Provide the [X, Y] coordinate of the cell's center where the given text is located.  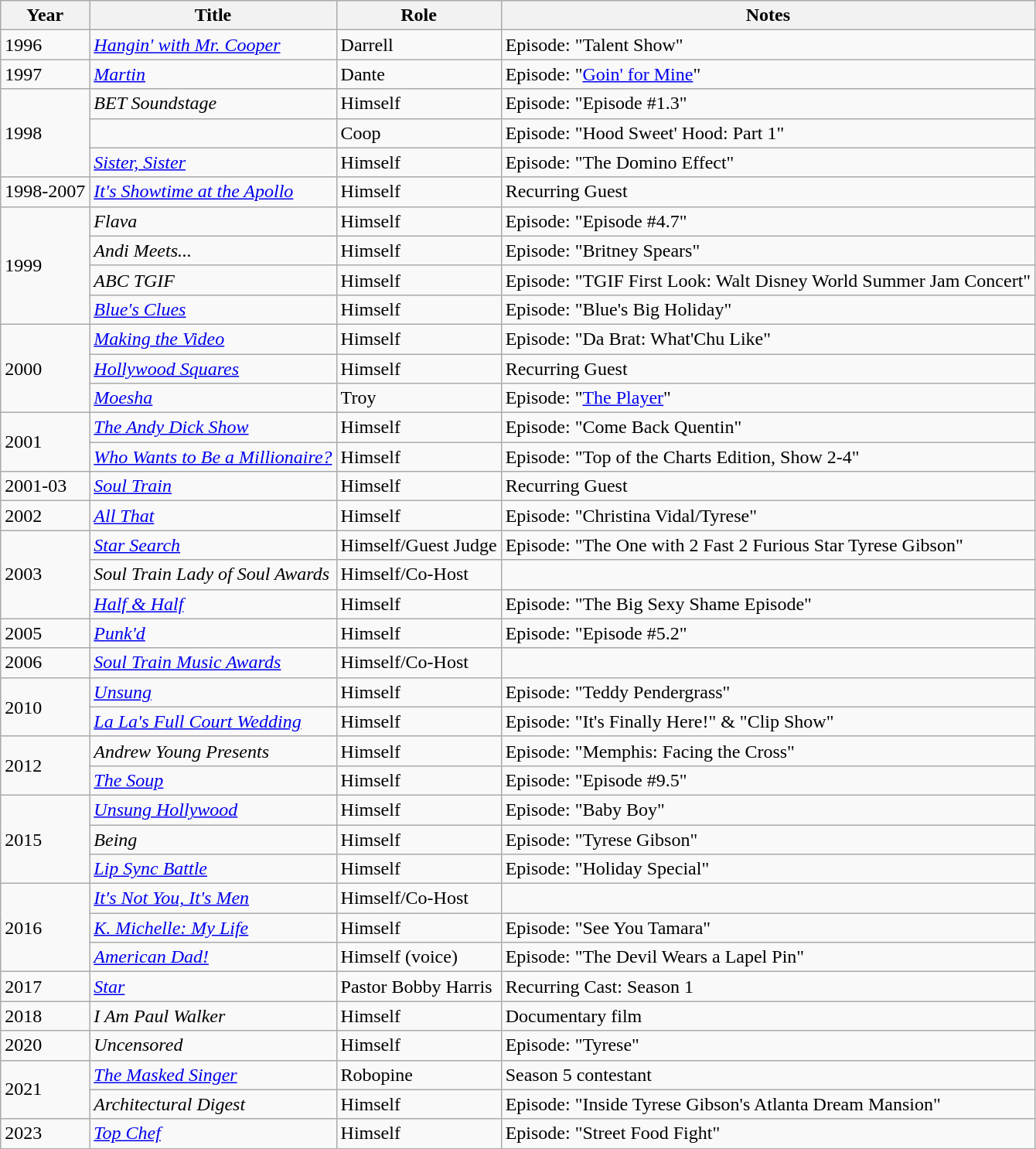
Episode: "The Big Sexy Shame Episode" [768, 604]
Flava [213, 221]
2005 [45, 633]
2023 [45, 1134]
Episode: "Christina Vidal/Tyrese" [768, 516]
The Masked Singer [213, 1075]
1999 [45, 265]
Title [213, 15]
2001-03 [45, 486]
Top Chef [213, 1134]
Architectural Digest [213, 1104]
Episode: "Top of the Charts Edition, Show 2-4" [768, 457]
Being [213, 839]
Episode: "The Domino Effect" [768, 162]
Episode: "TGIF First Look: Walt Disney World Summer Jam Concert" [768, 280]
Soul Train Lady of Soul Awards [213, 574]
BET Soundstage [213, 104]
Troy [419, 398]
1998-2007 [45, 192]
Episode: "Blue's Big Holiday" [768, 309]
Episode: "The Player" [768, 398]
It's Showtime at the Apollo [213, 192]
Episode: "Baby Boy" [768, 810]
Episode: "Goin' for Mine" [768, 74]
Lip Sync Battle [213, 869]
Sister, Sister [213, 162]
Year [45, 15]
Hollywood Squares [213, 369]
Episode: "Memphis: Facing the Cross" [768, 751]
Episode: "Episode #5.2" [768, 633]
2021 [45, 1089]
Episode: "Inside Tyrese Gibson's Atlanta Dream Mansion" [768, 1104]
1998 [45, 133]
Episode: "Episode #1.3" [768, 104]
Martin [213, 74]
Who Wants to Be a Millionaire? [213, 457]
K. Michelle: My Life [213, 928]
Episode: "The Devil Wears a Lapel Pin" [768, 957]
Episode: "Da Brat: What'Chu Like" [768, 339]
Unsung Hollywood [213, 810]
Himself/Guest Judge [419, 545]
Andrew Young Presents [213, 751]
Star Search [213, 545]
2003 [45, 574]
Season 5 contestant [768, 1075]
Episode: "Hood Sweet' Hood: Part 1" [768, 133]
2012 [45, 765]
Half & Half [213, 604]
ABC TGIF [213, 280]
Role [419, 15]
Episode: "Tyrese" [768, 1045]
Punk'd [213, 633]
2015 [45, 839]
Episode: "Episode #9.5" [768, 780]
2001 [45, 442]
Episode: "Street Food Fight" [768, 1134]
Soul Train [213, 486]
2018 [45, 1016]
Star [213, 987]
Episode: "Episode #4.7" [768, 221]
I Am Paul Walker [213, 1016]
Episode: "The One with 2 Fast 2 Furious Star Tyrese Gibson" [768, 545]
2016 [45, 928]
Soul Train Music Awards [213, 663]
Recurring Cast: Season 1 [768, 987]
Darrell [419, 45]
2000 [45, 368]
Notes [768, 15]
Unsung [213, 692]
American Dad! [213, 957]
Hangin' with Mr. Cooper [213, 45]
Moesha [213, 398]
1997 [45, 74]
The Soup [213, 780]
Episode: "Teddy Pendergrass" [768, 692]
Episode: "Tyrese Gibson" [768, 839]
Episode: "Holiday Special" [768, 869]
Uncensored [213, 1045]
2020 [45, 1045]
It's Not You, It's Men [213, 898]
Making the Video [213, 339]
Documentary film [768, 1016]
2006 [45, 663]
All That [213, 516]
Coop [419, 133]
Episode: "Britney Spears" [768, 251]
Dante [419, 74]
La La's Full Court Wedding [213, 721]
Andi Meets... [213, 251]
2002 [45, 516]
The Andy Dick Show [213, 428]
Episode: "It's Finally Here!" & "Clip Show" [768, 721]
Episode: "See You Tamara" [768, 928]
Robopine [419, 1075]
Pastor Bobby Harris [419, 987]
Episode: "Come Back Quentin" [768, 428]
2010 [45, 707]
Himself (voice) [419, 957]
Blue's Clues [213, 309]
2017 [45, 987]
1996 [45, 45]
Episode: "Talent Show" [768, 45]
